Provide the (x, y) coordinate of the cell's center where the given text is located.  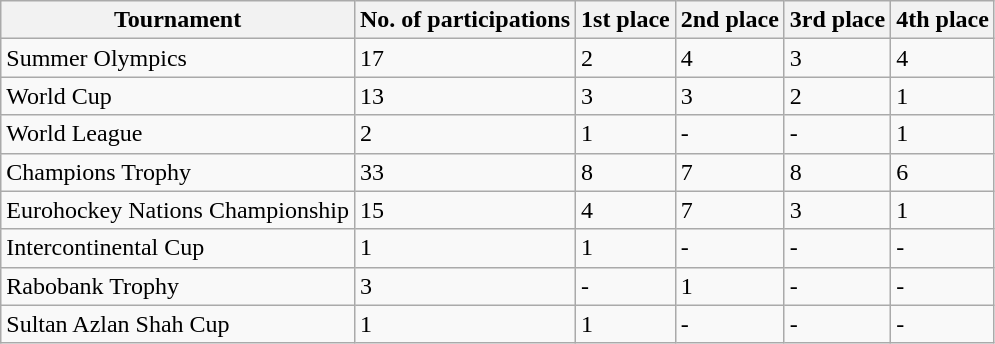
4th place (943, 20)
1st place (626, 20)
Rabobank Trophy (178, 286)
33 (464, 172)
3rd place (837, 20)
No. of participations (464, 20)
Sultan Azlan Shah Cup (178, 324)
World Cup (178, 96)
Intercontinental Cup (178, 248)
Summer Olympics (178, 58)
Tournament (178, 20)
17 (464, 58)
Champions Trophy (178, 172)
Eurohockey Nations Championship (178, 210)
15 (464, 210)
13 (464, 96)
6 (943, 172)
World League (178, 134)
2nd place (730, 20)
